Find where the given text appears and provide that cell's center as [x, y] coordinate. 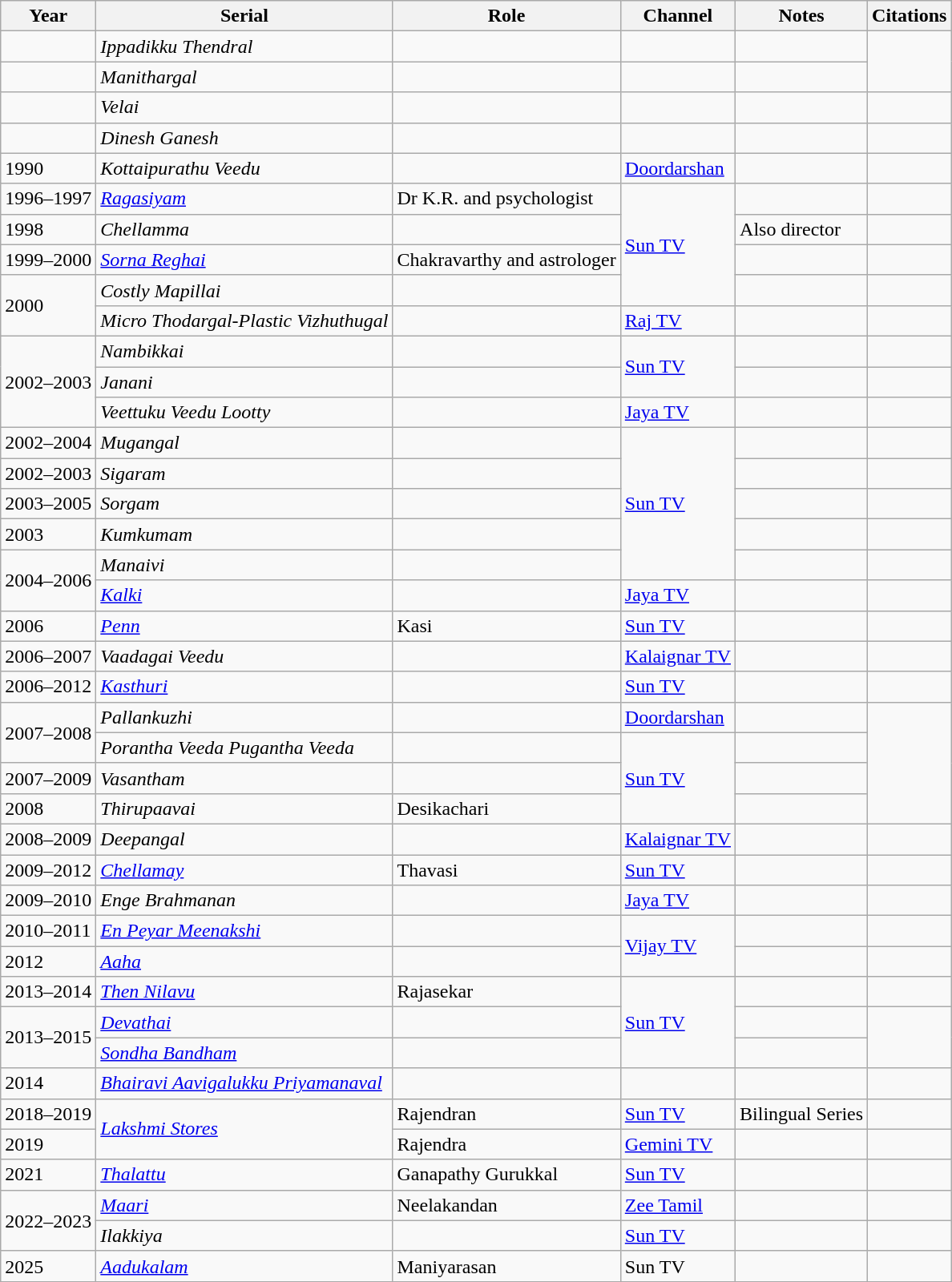
Bhairavi Aavigalukku Priyamanaval [244, 1083]
2006 [48, 626]
Micro Thodargal-Plastic Vizhuthugal [244, 320]
Ganapathy Gurukkal [506, 1175]
Costly Mapillai [244, 290]
2000 [48, 305]
Bilingual Series [801, 1114]
Chellamay [244, 869]
Manithargal [244, 77]
2010–2011 [48, 931]
Aadukalam [244, 1266]
2021 [48, 1175]
Deepangal [244, 839]
Citations [910, 16]
Dinesh Ganesh [244, 138]
Serial [244, 16]
Dr K.R. and psychologist [506, 199]
En Peyar Meenakshi [244, 931]
Thavasi [506, 869]
Lakshmi Stores [244, 1129]
Rajendra [506, 1144]
2002–2004 [48, 443]
Devathai [244, 1022]
1999–2000 [48, 260]
Pallankuzhi [244, 717]
Thalattu [244, 1175]
2004–2006 [48, 580]
2009–2012 [48, 869]
Ragasiyam [244, 199]
Kottaipurathu Veedu [244, 168]
Porantha Veeda Pugantha Veeda [244, 748]
Role [506, 16]
2018–2019 [48, 1114]
Aaha [244, 961]
Rajendran [506, 1114]
Ippadikku Thendral [244, 46]
Nambikkai [244, 351]
Then Nilavu [244, 992]
Neelakandan [506, 1205]
Janani [244, 382]
Channel [678, 16]
Sorna Reghai [244, 260]
1996–1997 [48, 199]
Kasi [506, 626]
2012 [48, 961]
2003 [48, 534]
Zee Tamil [678, 1205]
2007–2008 [48, 732]
2003–2005 [48, 504]
Notes [801, 16]
2025 [48, 1266]
2008–2009 [48, 839]
Mugangal [244, 443]
Penn [244, 626]
Ilakkiya [244, 1236]
Vaadagai Veedu [244, 656]
Maari [244, 1205]
Rajasekar [506, 992]
Year [48, 16]
2007–2009 [48, 778]
2014 [48, 1083]
Desikachari [506, 808]
Kalki [244, 595]
Velai [244, 107]
1998 [48, 229]
Veettuku Veedu Lootty [244, 413]
Vasantham [244, 778]
Sigaram [244, 474]
2009–2010 [48, 901]
Enge Brahmanan [244, 901]
Raj TV [678, 320]
Kasthuri [244, 687]
Sondha Bandham [244, 1053]
2006–2007 [48, 656]
Gemini TV [678, 1144]
2006–2012 [48, 687]
1990 [48, 168]
2022–2023 [48, 1220]
2013–2014 [48, 992]
Thirupaavai [244, 808]
Kumkumam [244, 534]
2008 [48, 808]
Chellamma [244, 229]
Manaivi [244, 565]
Sorgam [244, 504]
2013–2015 [48, 1038]
Chakravarthy and astrologer [506, 260]
2019 [48, 1144]
Also director [801, 229]
Maniyarasan [506, 1266]
Vijay TV [678, 946]
